Determine the [x, y] coordinate at the center of the cell enclosing the given text.  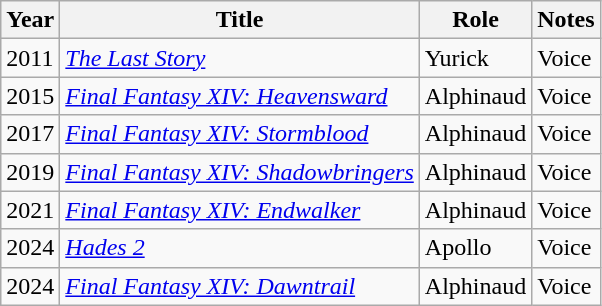
2015 [30, 96]
Final Fantasy XIV: Shadowbringers [240, 172]
Notes [566, 20]
Final Fantasy XIV: Stormblood [240, 134]
Hades 2 [240, 248]
2021 [30, 210]
2011 [30, 58]
Year [30, 20]
Role [475, 20]
Final Fantasy XIV: Dawntrail [240, 286]
Title [240, 20]
Yurick [475, 58]
2017 [30, 134]
The Last Story [240, 58]
Apollo [475, 248]
Final Fantasy XIV: Heavensward [240, 96]
2019 [30, 172]
Final Fantasy XIV: Endwalker [240, 210]
